Return (X, Y) of the center of cell containing provided text 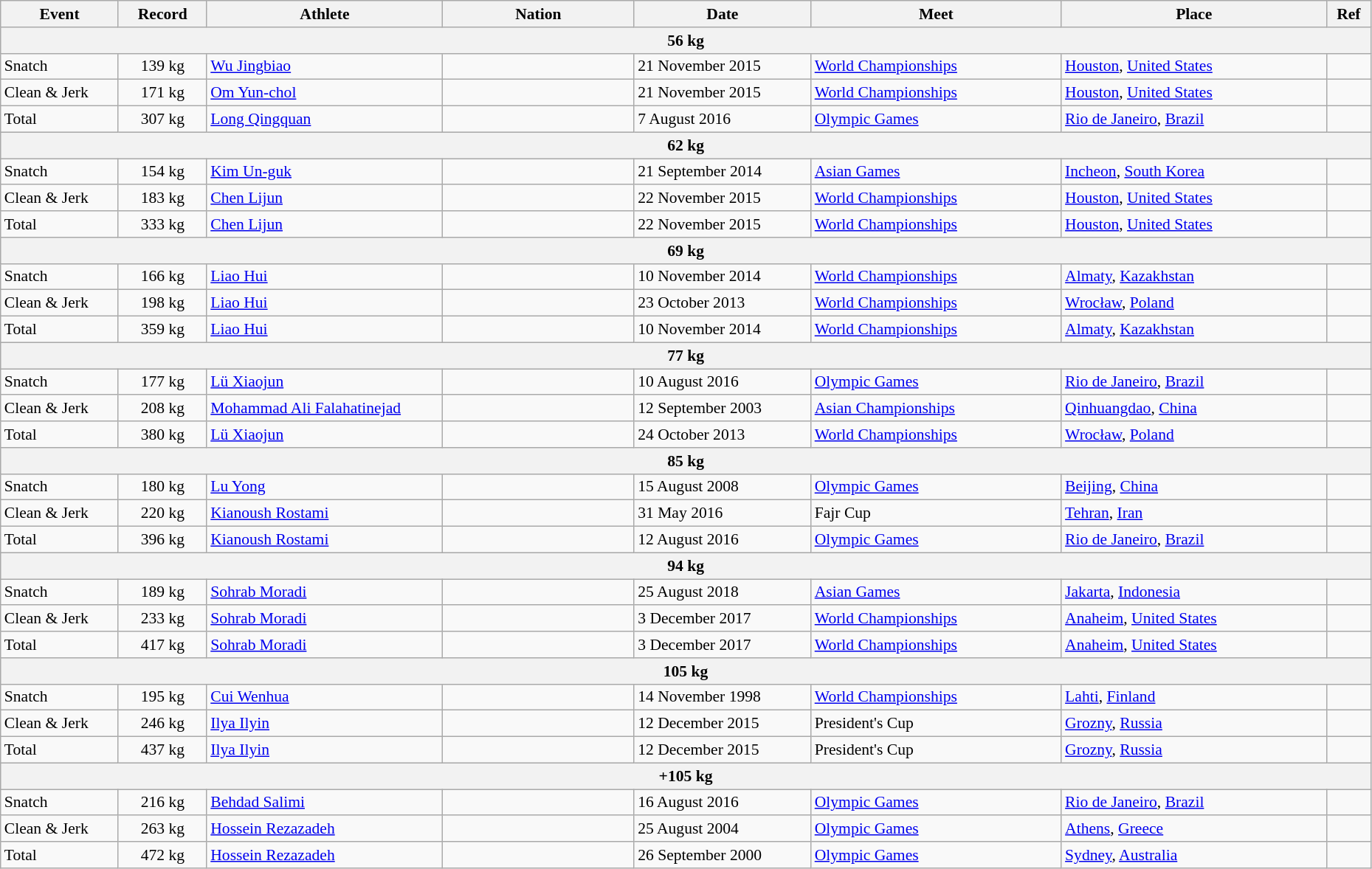
14 November 1998 (723, 697)
Date (723, 14)
+105 kg (686, 776)
Place (1194, 14)
26 September 2000 (723, 855)
189 kg (162, 592)
15 August 2008 (723, 487)
177 kg (162, 382)
Wu Jingbiao (325, 66)
Jakarta, Indonesia (1194, 592)
380 kg (162, 434)
Nation (539, 14)
Long Qingquan (325, 120)
Athlete (325, 14)
246 kg (162, 724)
208 kg (162, 409)
233 kg (162, 619)
472 kg (162, 855)
263 kg (162, 829)
307 kg (162, 120)
31 May 2016 (723, 513)
Asian Championships (936, 409)
171 kg (162, 93)
220 kg (162, 513)
Ref (1348, 14)
Beijing, China (1194, 487)
Tehran, Iran (1194, 513)
198 kg (162, 303)
Lahti, Finland (1194, 697)
Meet (936, 14)
359 kg (162, 330)
Event (60, 14)
56 kg (686, 41)
10 August 2016 (723, 382)
183 kg (162, 198)
94 kg (686, 566)
154 kg (162, 172)
21 September 2014 (723, 172)
195 kg (162, 697)
Athens, Greece (1194, 829)
Behdad Salimi (325, 803)
Mohammad Ali Falahatinejad (325, 409)
Record (162, 14)
Cui Wenhua (325, 697)
25 August 2018 (723, 592)
437 kg (162, 750)
12 September 2003 (723, 409)
24 October 2013 (723, 434)
16 August 2016 (723, 803)
69 kg (686, 251)
7 August 2016 (723, 120)
62 kg (686, 145)
396 kg (162, 540)
166 kg (162, 277)
Qinhuangdao, China (1194, 409)
23 October 2013 (723, 303)
139 kg (162, 66)
85 kg (686, 461)
Lu Yong (325, 487)
Kim Un-guk (325, 172)
417 kg (162, 645)
25 August 2004 (723, 829)
333 kg (162, 224)
180 kg (162, 487)
105 kg (686, 671)
77 kg (686, 356)
Fajr Cup (936, 513)
12 August 2016 (723, 540)
Incheon, South Korea (1194, 172)
Sydney, Australia (1194, 855)
Om Yun-chol (325, 93)
216 kg (162, 803)
